Pinpoint the cell where the given text exists, returning its (x, y) midpoint coordinate. 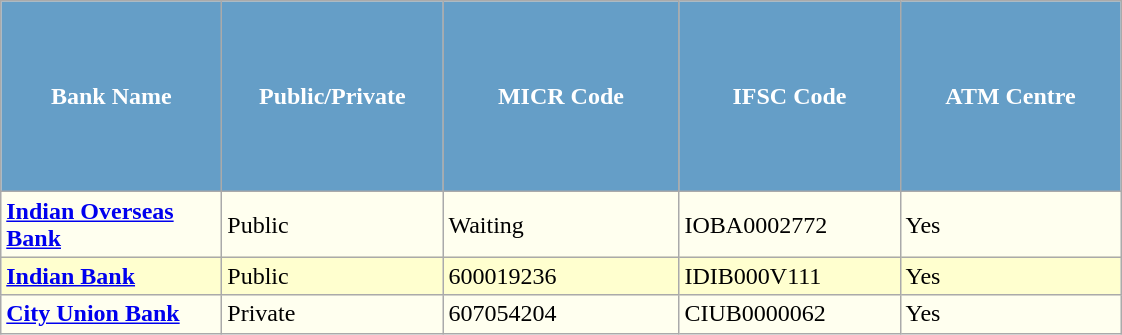
600019236 (561, 276)
Waiting (561, 224)
Bank Name (112, 96)
607054204 (561, 314)
Public/Private (332, 96)
ATM Centre (1010, 96)
Indian Bank (112, 276)
Private (332, 314)
IDIB000V111 (790, 276)
City Union Bank (112, 314)
CIUB0000062 (790, 314)
MICR Code (561, 96)
IFSC Code (790, 96)
Indian Overseas Bank (112, 224)
IOBA0002772 (790, 224)
